Identify which cell holds the provided text, then report its (X, Y) central coordinate. 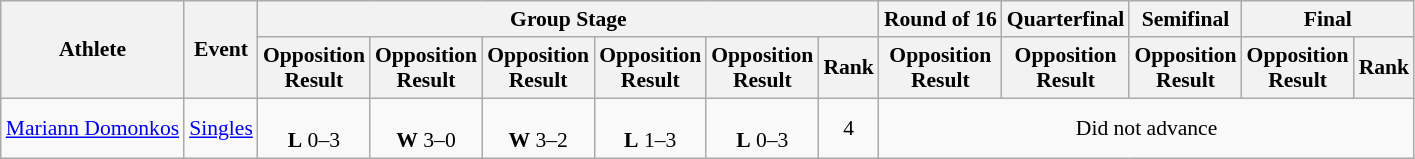
Mariann Domonkos (92, 128)
W 3–0 (426, 128)
Round of 16 (940, 19)
4 (848, 128)
Group Stage (568, 19)
Semifinal (1185, 19)
Final (1328, 19)
Quarterfinal (1066, 19)
Event (221, 50)
Did not advance (1146, 128)
Singles (221, 128)
L 1–3 (650, 128)
W 3–2 (538, 128)
Athlete (92, 50)
